Scan for the cell matching the given text and deliver its [X, Y] coordinate at center. 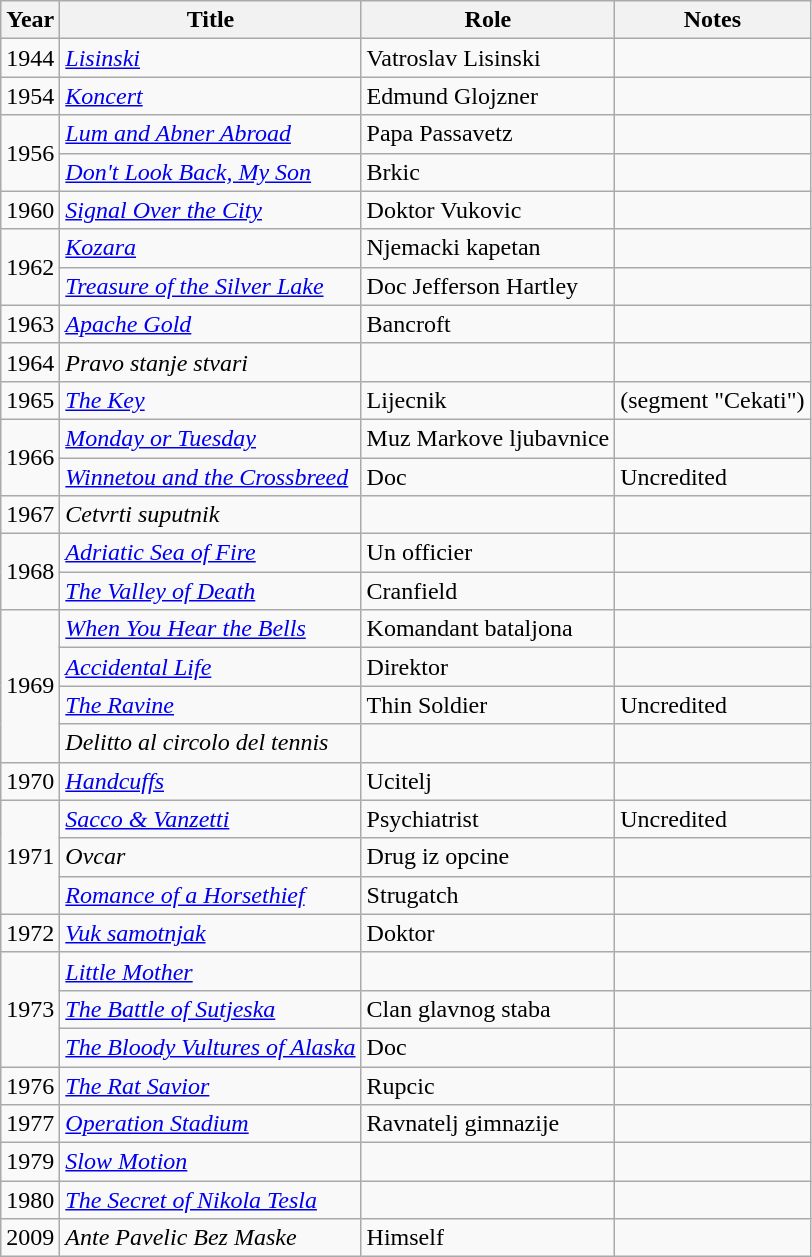
Notes [712, 20]
1956 [30, 153]
1980 [30, 1200]
Title [210, 20]
Doc Jefferson Hartley [488, 286]
Doktor Vukovic [488, 210]
1967 [30, 515]
Little Mother [210, 971]
1977 [30, 1124]
1971 [30, 857]
1954 [30, 96]
Ovcar [210, 857]
Lisinski [210, 58]
The Bloody Vultures of Alaska [210, 1047]
Sacco & Vanzetti [210, 819]
Cetvrti suputnik [210, 515]
Winnetou and the Crossbreed [210, 477]
Drug iz opcine [488, 857]
The Rat Savior [210, 1085]
Don't Look Back, My Son [210, 172]
Papa Passavetz [488, 134]
The Secret of Nikola Tesla [210, 1200]
Psychiatrist [488, 819]
1966 [30, 457]
Lijecnik [488, 400]
1972 [30, 933]
1962 [30, 267]
1976 [30, 1085]
Direktor [488, 667]
2009 [30, 1238]
Role [488, 20]
Bancroft [488, 324]
1960 [30, 210]
Ravnatelj gimnazije [488, 1124]
Monday or Tuesday [210, 438]
Edmund Glojzner [488, 96]
The Key [210, 400]
Himself [488, 1238]
Pravo stanje stvari [210, 362]
(segment "Cekati") [712, 400]
1968 [30, 572]
Njemacki kapetan [488, 248]
Vuk samotnjak [210, 933]
1963 [30, 324]
Un officier [488, 553]
1965 [30, 400]
Romance of a Horsethief [210, 895]
Slow Motion [210, 1162]
Clan glavnog staba [488, 1009]
1969 [30, 686]
Operation Stadium [210, 1124]
The Ravine [210, 705]
1944 [30, 58]
Kozara [210, 248]
Strugatch [488, 895]
Muz Markove ljubavnice [488, 438]
1964 [30, 362]
Koncert [210, 96]
Delitto al circolo del tennis [210, 743]
The Battle of Sutjeska [210, 1009]
Ante Pavelic Bez Maske [210, 1238]
Cranfield [488, 591]
Apache Gold [210, 324]
Year [30, 20]
1970 [30, 781]
Adriatic Sea of Fire [210, 553]
1973 [30, 1009]
Brkic [488, 172]
Doktor [488, 933]
Lum and Abner Abroad [210, 134]
Signal Over the City [210, 210]
Accidental Life [210, 667]
Thin Soldier [488, 705]
Treasure of the Silver Lake [210, 286]
1979 [30, 1162]
When You Hear the Bells [210, 629]
Vatroslav Lisinski [488, 58]
The Valley of Death [210, 591]
Handcuffs [210, 781]
Komandant bataljona [488, 629]
Ucitelj [488, 781]
Rupcic [488, 1085]
